Search for the cell housing the specified text and yield its [x, y] center coordinate. 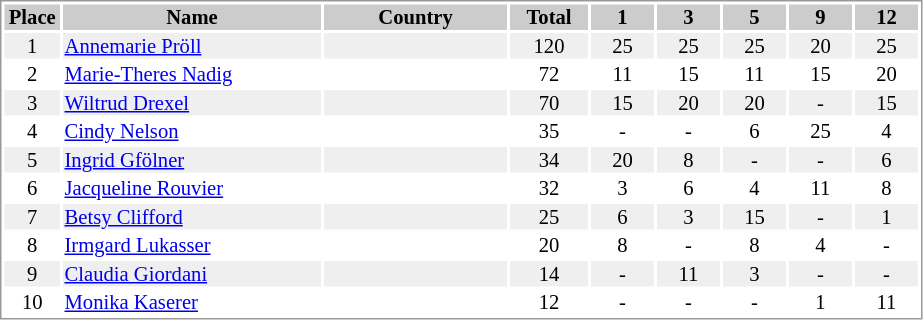
Betsy Clifford [192, 217]
Country [416, 17]
Monika Kaserer [192, 303]
120 [549, 46]
10 [32, 303]
Jacqueline Rouvier [192, 189]
Wiltrud Drexel [192, 103]
Annemarie Pröll [192, 46]
7 [32, 217]
Place [32, 17]
32 [549, 189]
Marie-Theres Nadig [192, 75]
72 [549, 75]
Cindy Nelson [192, 131]
70 [549, 103]
Total [549, 17]
35 [549, 131]
Ingrid Gfölner [192, 160]
Name [192, 17]
Claudia Giordani [192, 274]
2 [32, 75]
14 [549, 274]
Irmgard Lukasser [192, 245]
34 [549, 160]
